Determine the (x, y) coordinate at the center of the cell enclosing the given text.  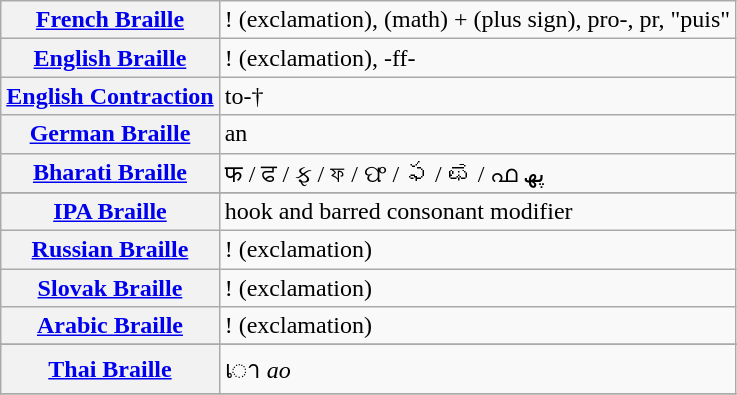
Russian Braille (110, 250)
French Braille (110, 20)
Bharati Braille (110, 173)
! (exclamation), -ff- (477, 58)
फ / ਫ / ફ / ফ / ଫ / ఫ / ಫ / ഫ پھ ‎ (477, 173)
Slovak Braille (110, 288)
to-† (477, 96)
an (477, 134)
hook and barred consonant modifier (477, 212)
เ◌า ao (477, 370)
English Contraction (110, 96)
German Braille (110, 134)
! (exclamation), (math) + (plus sign), pro-, pr, "puis" (477, 20)
English Braille (110, 58)
Arabic Braille (110, 326)
IPA Braille (110, 212)
Thai Braille (110, 370)
